Locate the cell with the specified text and output its [X, Y] center coordinate. 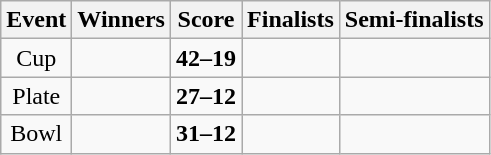
27–12 [206, 96]
Finalists [291, 20]
42–19 [206, 58]
Plate [36, 96]
Bowl [36, 134]
31–12 [206, 134]
Score [206, 20]
Winners [122, 20]
Event [36, 20]
Semi-finalists [414, 20]
Cup [36, 58]
